From the cell containing the given text, extract its center point as (x, y) coordinate. 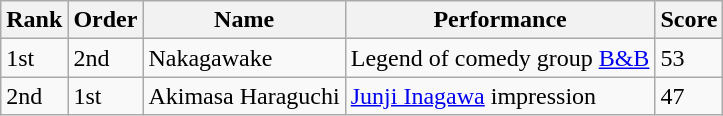
Rank (34, 20)
Score (689, 20)
Junji Inagawa impression (500, 96)
53 (689, 58)
Performance (500, 20)
Order (106, 20)
Nakagawake (244, 58)
47 (689, 96)
Akimasa Haraguchi (244, 96)
Legend of comedy group B&B (500, 58)
Name (244, 20)
